Find where the given text appears and provide that cell's center as (x, y) coordinate. 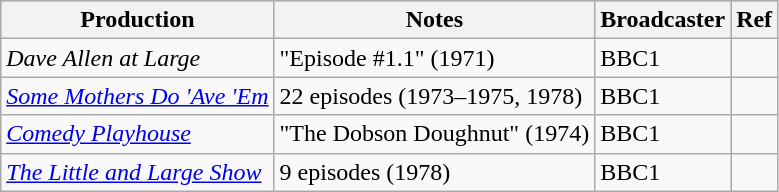
"The Dobson Doughnut" (1974) (434, 134)
Comedy Playhouse (138, 134)
Production (138, 20)
22 episodes (1973–1975, 1978) (434, 96)
"Episode #1.1" (1971) (434, 58)
The Little and Large Show (138, 172)
Notes (434, 20)
Broadcaster (663, 20)
9 episodes (1978) (434, 172)
Some Mothers Do 'Ave 'Em (138, 96)
Dave Allen at Large (138, 58)
Ref (754, 20)
